For the text-containing cell, return its midpoint in [X, Y] coordinate format. 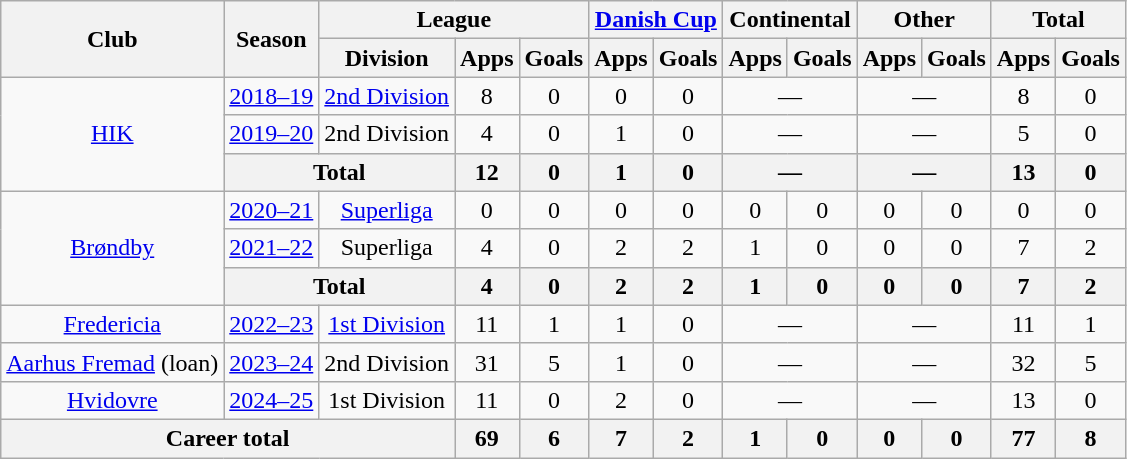
32 [1023, 362]
Season [272, 39]
2023–24 [272, 362]
Continental [790, 20]
77 [1023, 438]
Aarhus Fremad (loan) [112, 362]
69 [487, 438]
2024–25 [272, 400]
Hvidovre [112, 400]
Club [112, 39]
Brøndby [112, 248]
2021–22 [272, 248]
League [454, 20]
Danish Cup [656, 20]
2019–20 [272, 134]
31 [487, 362]
6 [554, 438]
2020–21 [272, 210]
Fredericia [112, 324]
12 [487, 172]
HIK [112, 134]
Career total [228, 438]
2022–23 [272, 324]
2018–19 [272, 96]
Other [924, 20]
Division [387, 58]
